Return (x, y) of the center of cell containing provided text 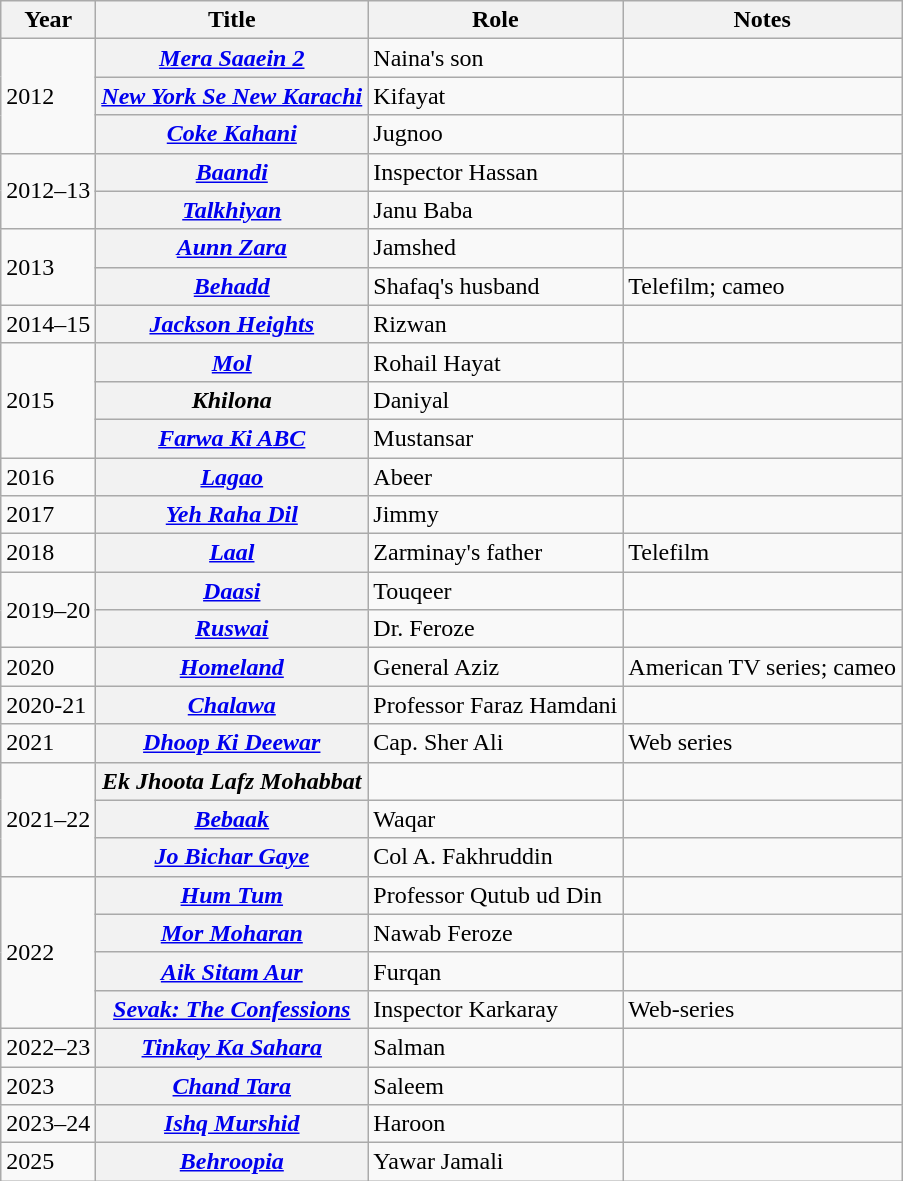
Naina's son (496, 58)
Professor Qutub ud Din (496, 895)
Saleem (496, 1085)
2015 (48, 400)
Behadd (232, 286)
Jamshed (496, 248)
Chand Tara (232, 1085)
2020-21 (48, 705)
Kifayat (496, 96)
2013 (48, 267)
Title (232, 20)
Salman (496, 1047)
American TV series; cameo (762, 667)
Telefilm; cameo (762, 286)
Telefilm (762, 553)
Abeer (496, 477)
Baandi (232, 172)
Homeland (232, 667)
Sevak: The Confessions (232, 1009)
Coke Kahani (232, 134)
General Aziz (496, 667)
Dr. Feroze (496, 629)
Yeh Raha Dil (232, 515)
Mera Saaein 2 (232, 58)
Shafaq's husband (496, 286)
Furqan (496, 971)
2021–22 (48, 819)
2016 (48, 477)
Nawab Feroze (496, 933)
2014–15 (48, 324)
Behroopia (232, 1162)
Col A. Fakhruddin (496, 857)
Role (496, 20)
Year (48, 20)
Janu Baba (496, 210)
2012–13 (48, 191)
2020 (48, 667)
Aik Sitam Aur (232, 971)
Waqar (496, 819)
2018 (48, 553)
Daniyal (496, 400)
2022–23 (48, 1047)
2022 (48, 952)
Tinkay Ka Sahara (232, 1047)
2012 (48, 96)
Khilona (232, 400)
Hum Tum (232, 895)
Jackson Heights (232, 324)
Yawar Jamali (496, 1162)
Rizwan (496, 324)
Jimmy (496, 515)
2017 (48, 515)
Mor Moharan (232, 933)
Chalawa (232, 705)
2019–20 (48, 610)
Zarminay's father (496, 553)
2021 (48, 743)
Cap. Sher Ali (496, 743)
Bebaak (232, 819)
Talkhiyan (232, 210)
Daasi (232, 591)
Haroon (496, 1124)
Farwa Ki ABC (232, 438)
New York Se New Karachi (232, 96)
Web-series (762, 1009)
Rohail Hayat (496, 362)
Ishq Murshid (232, 1124)
Laal (232, 553)
Jo Bichar Gaye (232, 857)
Ek Jhoota Lafz Mohabbat (232, 781)
Notes (762, 20)
Inspector Karkaray (496, 1009)
Jugnoo (496, 134)
2023–24 (48, 1124)
2023 (48, 1085)
Mustansar (496, 438)
Mol (232, 362)
Professor Faraz Hamdani (496, 705)
Web series (762, 743)
Aunn Zara (232, 248)
2025 (48, 1162)
Touqeer (496, 591)
Inspector Hassan (496, 172)
Ruswai (232, 629)
Dhoop Ki Deewar (232, 743)
Lagao (232, 477)
